Detect which cell encompasses the target text, then output its (X, Y) center coordinate. 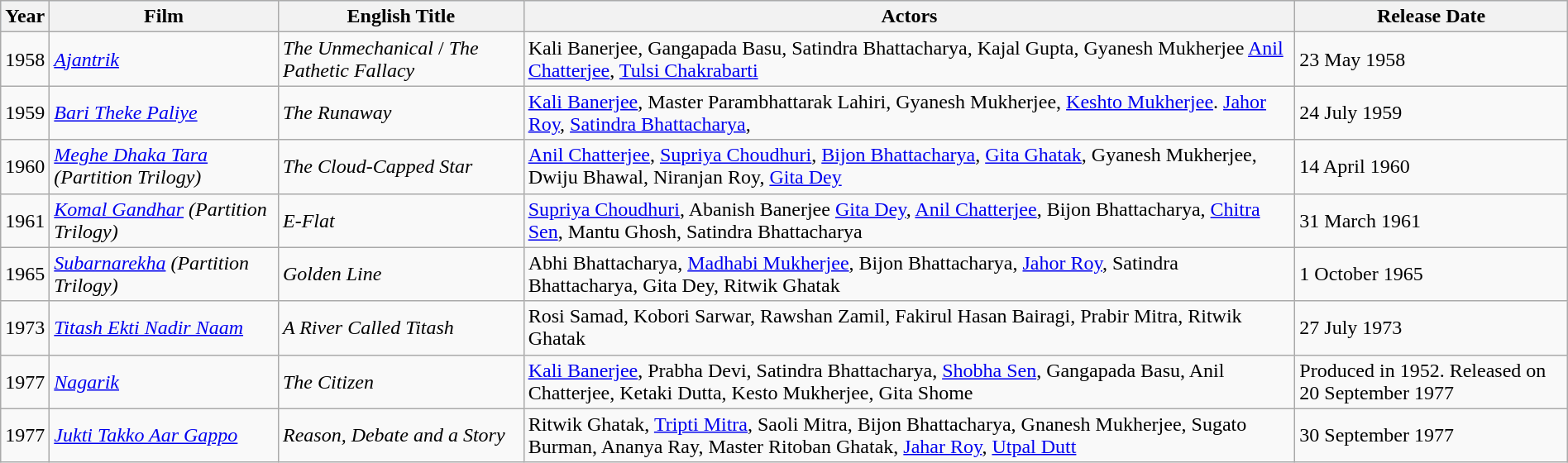
Komal Gandhar (Partition Trilogy) (164, 220)
1973 (25, 327)
Supriya Choudhuri, Abanish Banerjee Gita Dey, Anil Chatterjee, Bijon Bhattacharya, Chitra Sen, Mantu Ghosh, Satindra Bhattacharya (910, 220)
30 September 1977 (1431, 435)
1961 (25, 220)
The Citizen (400, 382)
Jukti Takko Aar Gappo (164, 435)
A River Called Titash (400, 327)
Kali Banerjee, Master Parambhattarak Lahiri, Gyanesh Mukherjee, Keshto Mukherjee. Jahor Roy, Satindra Bhattacharya, (910, 112)
Film (164, 17)
1 October 1965 (1431, 274)
Reason, Debate and a Story (400, 435)
Produced in 1952. Released on 20 September 1977 (1431, 382)
The Runaway (400, 112)
Actors (910, 17)
23 May 1958 (1431, 60)
1958 (25, 60)
Ajantrik (164, 60)
Titash Ekti Nadir Naam (164, 327)
Bari Theke Paliye (164, 112)
Anil Chatterjee, Supriya Choudhuri, Bijon Bhattacharya, Gita Ghatak, Gyanesh Mukherjee, Dwiju Bhawal, Niranjan Roy, Gita Dey (910, 167)
Nagarik (164, 382)
1959 (25, 112)
Subarnarekha (Partition Trilogy) (164, 274)
Release Date (1431, 17)
Year (25, 17)
Kali Banerjee, Prabha Devi, Satindra Bhattacharya, Shobha Sen, Gangapada Basu, Anil Chatterjee, Ketaki Dutta, Kesto Mukherjee, Gita Shome (910, 382)
Meghe Dhaka Tara (Partition Trilogy) (164, 167)
English Title (400, 17)
1960 (25, 167)
27 July 1973 (1431, 327)
1965 (25, 274)
14 April 1960 (1431, 167)
The Unmechanical / The Pathetic Fallacy (400, 60)
31 March 1961 (1431, 220)
E-Flat (400, 220)
Golden Line (400, 274)
Abhi Bhattacharya, Madhabi Mukherjee, Bijon Bhattacharya, Jahor Roy, Satindra Bhattacharya, Gita Dey, Ritwik Ghatak (910, 274)
Kali Banerjee, Gangapada Basu, Satindra Bhattacharya, Kajal Gupta, Gyanesh Mukherjee Anil Chatterjee, Tulsi Chakrabarti (910, 60)
Rosi Samad, Kobori Sarwar, Rawshan Zamil, Fakirul Hasan Bairagi, Prabir Mitra, Ritwik Ghatak (910, 327)
24 July 1959 (1431, 112)
The Cloud-Capped Star (400, 167)
